Determine the (X, Y) coordinate at the center of the cell enclosing the given text.  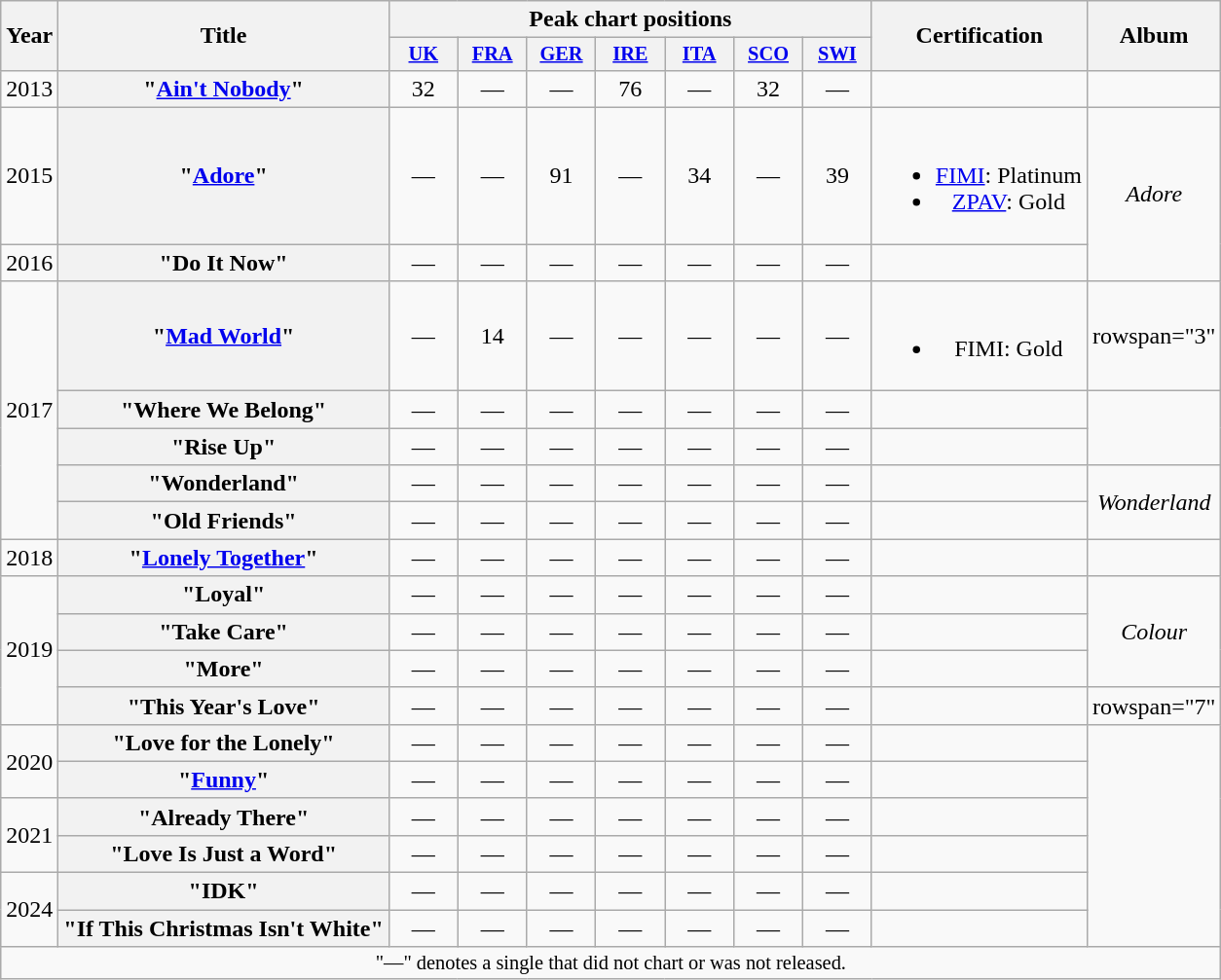
FRA (493, 54)
"Ain't Nobody" (224, 89)
Colour (1154, 632)
SCO (769, 54)
FIMI: PlatinumZPAV: Gold (980, 176)
"Funny" (224, 780)
2018 (29, 558)
GER (561, 54)
39 (837, 176)
"Loyal" (224, 595)
Year (29, 36)
"Where We Belong" (224, 410)
rowspan="3" (1154, 337)
ITA (699, 54)
"If This Christmas Isn't White" (224, 928)
Certification (980, 36)
2024 (29, 910)
"This Year's Love" (224, 706)
2015 (29, 176)
Adore (1154, 195)
2021 (29, 835)
UK (423, 54)
"More" (224, 669)
Title (224, 36)
FIMI: Gold (980, 337)
2019 (29, 650)
"Lonely Together" (224, 558)
76 (631, 89)
rowspan="7" (1154, 706)
"Take Care" (224, 632)
IRE (631, 54)
"Do It Now" (224, 263)
"Rise Up" (224, 447)
"Love for the Lonely" (224, 743)
Album (1154, 36)
SWI (837, 54)
"Love Is Just a Word" (224, 853)
"Old Friends" (224, 521)
"Adore" (224, 176)
34 (699, 176)
14 (493, 337)
"IDK" (224, 891)
Wonderland (1154, 502)
2016 (29, 263)
"Wonderland" (224, 484)
2020 (29, 761)
"Already There" (224, 817)
2013 (29, 89)
2017 (29, 411)
"—" denotes a single that did not chart or was not released. (611, 963)
"Mad World" (224, 337)
91 (561, 176)
Peak chart positions (630, 19)
